For the text-containing cell, return its midpoint in (X, Y) coordinate format. 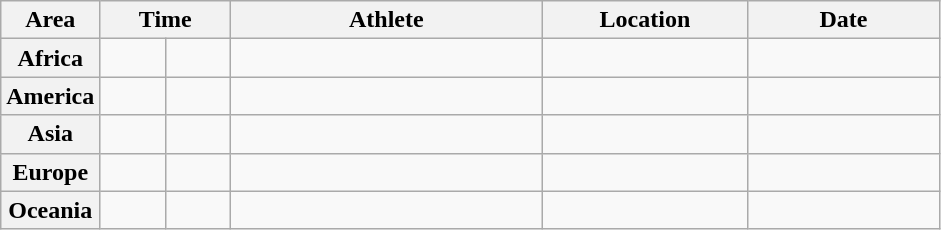
Asia (50, 134)
Europe (50, 172)
Location (645, 20)
Athlete (386, 20)
Area (50, 20)
Africa (50, 58)
America (50, 96)
Oceania (50, 210)
Date (844, 20)
Time (166, 20)
